Output the [x, y] coordinate of the center of the cell containing the given text.  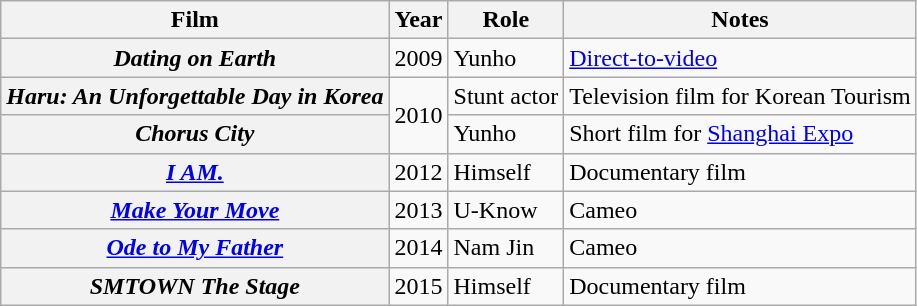
2014 [418, 248]
Chorus City [195, 134]
SMTOWN The Stage [195, 286]
Haru: An Unforgettable Day in Korea [195, 96]
Year [418, 20]
Make Your Move [195, 210]
Role [506, 20]
Short film for Shanghai Expo [740, 134]
Nam Jin [506, 248]
U-Know [506, 210]
I AM. [195, 172]
Dating on Earth [195, 58]
2015 [418, 286]
Notes [740, 20]
Stunt actor [506, 96]
Film [195, 20]
2012 [418, 172]
2009 [418, 58]
2010 [418, 115]
Direct-to-video [740, 58]
2013 [418, 210]
Television film for Korean Tourism [740, 96]
Ode to My Father [195, 248]
